Scan for the cell matching the given text and deliver its (x, y) coordinate at center. 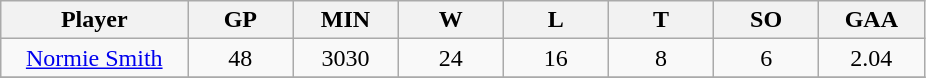
8 (660, 58)
2.04 (872, 58)
L (556, 20)
6 (766, 58)
48 (240, 58)
3030 (346, 58)
SO (766, 20)
Normie Smith (94, 58)
GAA (872, 20)
Player (94, 20)
T (660, 20)
24 (450, 58)
W (450, 20)
GP (240, 20)
16 (556, 58)
MIN (346, 20)
